Output the (X, Y) coordinate of the center of the cell containing the given text.  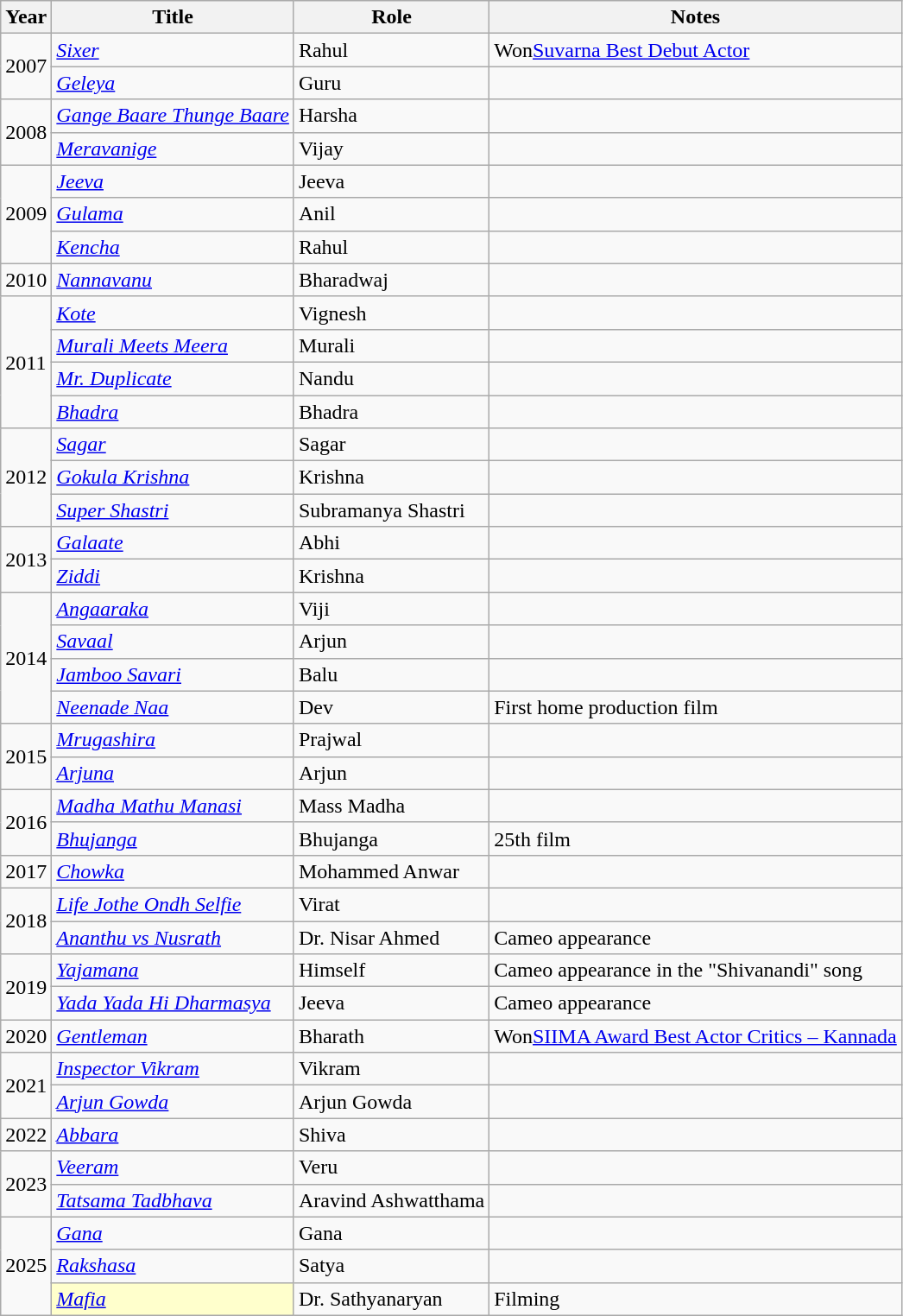
Abhi (391, 543)
2011 (26, 362)
Title (173, 17)
Nannavanu (173, 280)
2016 (26, 822)
Virat (391, 904)
Aravind Ashwatthama (391, 1200)
Veru (391, 1167)
Balu (391, 674)
Tatsama Tadbhava (173, 1200)
Gulama (173, 214)
Bharath (391, 1036)
Kote (173, 313)
Gentleman (173, 1036)
Filming (696, 1299)
Inspector Vikram (173, 1069)
Gokula Krishna (173, 478)
Vikram (391, 1069)
First home production film (696, 707)
Veeram (173, 1167)
Mr. Duplicate (173, 378)
Gange Baare Thunge Baare (173, 116)
2015 (26, 756)
Dr. Nisar Ahmed (391, 937)
Shiva (391, 1135)
Arjuna (173, 773)
Meravanige (173, 149)
Chowka (173, 871)
WonSIIMA Award Best Actor Critics – Kannada (696, 1036)
2012 (26, 478)
Vijay (391, 149)
Madha Mathu Manasi (173, 806)
Ziddi (173, 576)
Mrugashira (173, 740)
Dr. Sathyanaryan (391, 1299)
2023 (26, 1184)
Himself (391, 971)
Murali (391, 345)
Super Shastri (173, 510)
Abbara (173, 1135)
2019 (26, 987)
2017 (26, 871)
2018 (26, 921)
Jamboo Savari (173, 674)
Prajwal (391, 740)
Yajamana (173, 971)
Anil (391, 214)
Dev (391, 707)
Notes (696, 17)
Yada Yada Hi Dharmasya (173, 1003)
Sixer (173, 50)
2008 (26, 132)
Savaal (173, 642)
Mass Madha (391, 806)
WonSuvarna Best Debut Actor (696, 50)
Life Jothe Ondh Selfie (173, 904)
Mafia (173, 1299)
Harsha (391, 116)
Ananthu vs Nusrath (173, 937)
Year (26, 17)
Murali Meets Meera (173, 345)
2014 (26, 658)
Vignesh (391, 313)
Cameo appearance in the "Shivanandi" song (696, 971)
2022 (26, 1135)
Subramanya Shastri (391, 510)
Geleya (173, 83)
2025 (26, 1266)
2021 (26, 1085)
Satya (391, 1266)
2007 (26, 66)
Neenade Naa (173, 707)
Angaaraka (173, 609)
2010 (26, 280)
2020 (26, 1036)
Galaate (173, 543)
25th film (696, 838)
Nandu (391, 378)
Viji (391, 609)
Role (391, 17)
Kencha (173, 247)
Rakshasa (173, 1266)
Mohammed Anwar (391, 871)
2009 (26, 214)
Bharadwaj (391, 280)
2013 (26, 560)
Guru (391, 83)
